Output the (x, y) coordinate of the center of the cell containing the given text.  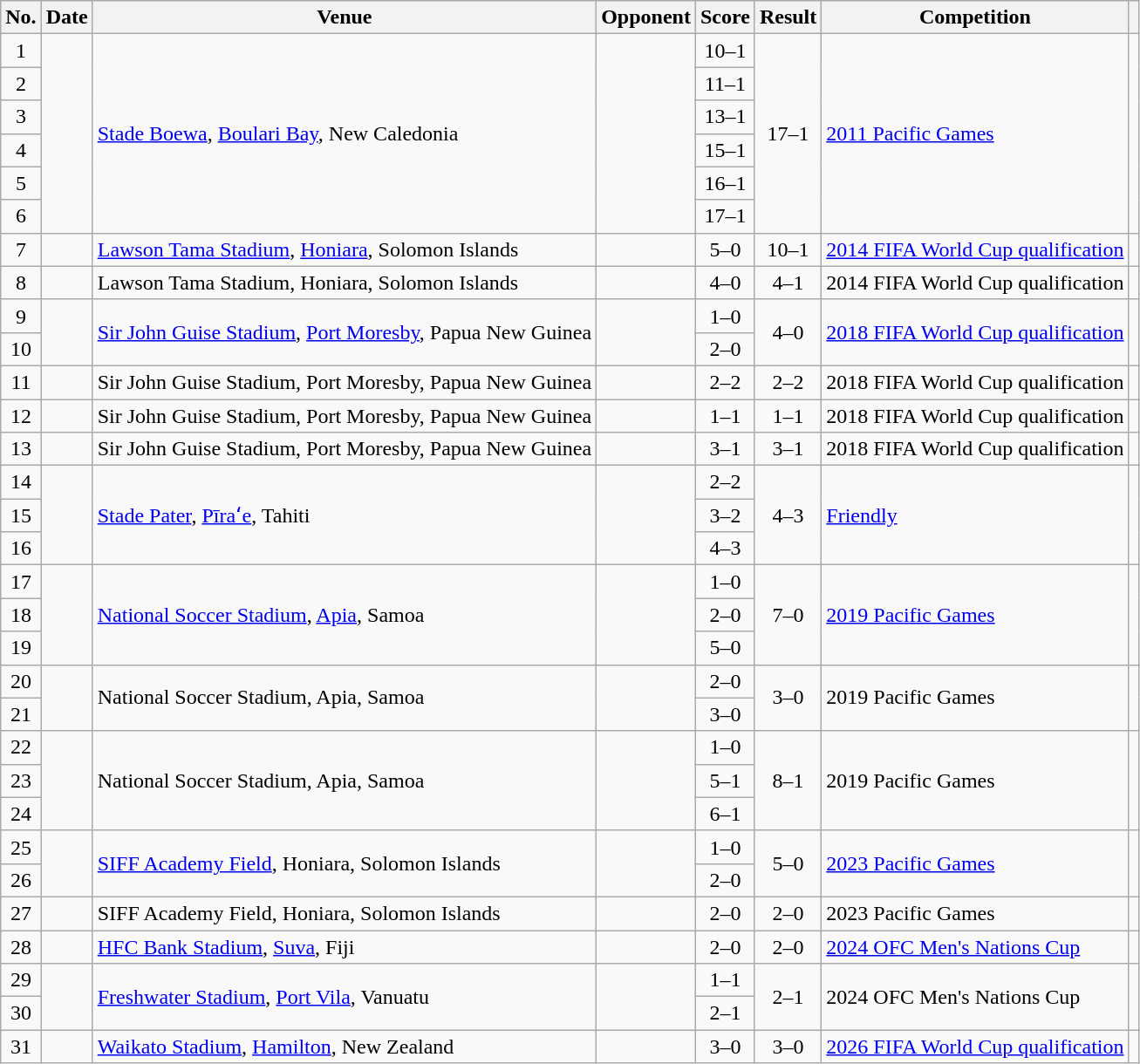
Freshwater Stadium, Port Vila, Vanuatu (344, 997)
14 (21, 482)
9 (21, 316)
HFC Bank Stadium, Suva, Fiji (344, 946)
29 (21, 980)
5 (21, 183)
13 (21, 449)
Stade Pater, Pīraʻe, Tahiti (344, 515)
21 (21, 714)
4–1 (788, 283)
8–1 (788, 781)
Competition (975, 17)
No. (21, 17)
19 (21, 648)
25 (21, 847)
22 (21, 747)
16 (21, 549)
Date (66, 17)
3–2 (725, 515)
27 (21, 913)
15–1 (725, 150)
2026 FIFA World Cup qualification (975, 1047)
Result (788, 17)
26 (21, 880)
23 (21, 781)
3 (21, 117)
Waikato Stadium, Hamilton, New Zealand (344, 1047)
10 (21, 349)
28 (21, 946)
7 (21, 249)
15 (21, 515)
24 (21, 814)
12 (21, 416)
16–1 (725, 183)
Opponent (646, 17)
8 (21, 283)
20 (21, 681)
31 (21, 1047)
18 (21, 615)
Stade Boewa, Boulari Bay, New Caledonia (344, 133)
13–1 (725, 117)
4 (21, 150)
Friendly (975, 515)
17 (21, 582)
6 (21, 216)
Score (725, 17)
6–1 (725, 814)
7–0 (788, 615)
5–1 (725, 781)
2011 Pacific Games (975, 133)
1 (21, 51)
11 (21, 382)
30 (21, 1013)
11–1 (725, 84)
2 (21, 84)
Venue (344, 17)
